Scan for the cell matching the given text and deliver its (x, y) coordinate at center. 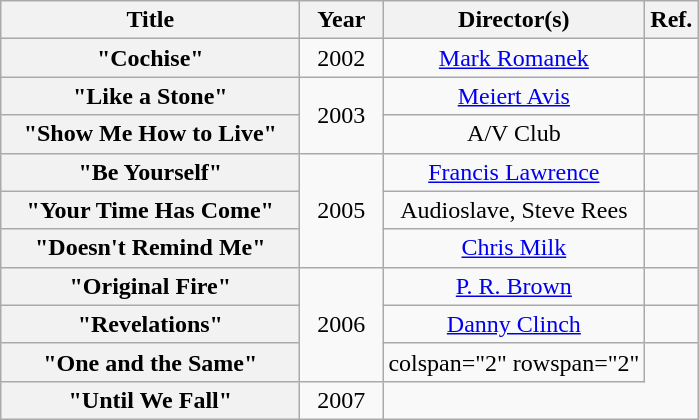
Danny Clinch (514, 324)
"Be Yourself" (150, 172)
2007 (342, 400)
A/V Club (514, 134)
"One and the Same" (150, 362)
Ref. (672, 20)
"Like a Stone" (150, 96)
Francis Lawrence (514, 172)
"Original Fire" (150, 286)
colspan="2" rowspan="2" (514, 362)
Title (150, 20)
P. R. Brown (514, 286)
Chris Milk (514, 248)
2005 (342, 210)
Meiert Avis (514, 96)
"Doesn't Remind Me" (150, 248)
2003 (342, 115)
"Show Me How to Live" (150, 134)
Year (342, 20)
2002 (342, 58)
Audioslave, Steve Rees (514, 210)
"Until We Fall" (150, 400)
Director(s) (514, 20)
"Cochise" (150, 58)
2006 (342, 324)
"Your Time Has Come" (150, 210)
"Revelations" (150, 324)
Mark Romanek (514, 58)
